Capture the cell that displays the provided text and extract its (X, Y) central coordinate. 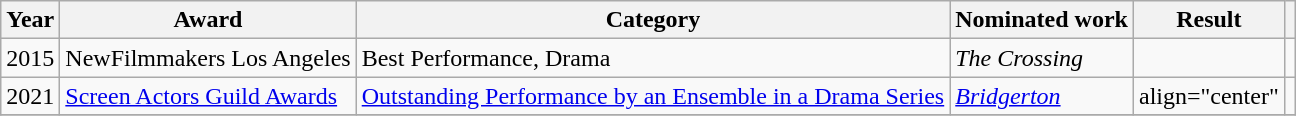
2015 (30, 58)
NewFilmmakers Los Angeles (208, 58)
The Crossing (1042, 58)
Award (208, 20)
Category (653, 20)
Bridgerton (1042, 96)
Year (30, 20)
Nominated work (1042, 20)
align="center" (1208, 96)
Best Performance, Drama (653, 58)
Screen Actors Guild Awards (208, 96)
Result (1208, 20)
2021 (30, 96)
Outstanding Performance by an Ensemble in a Drama Series (653, 96)
